Return the (x, y) coordinate for the center point of the cell that contains the specified text.  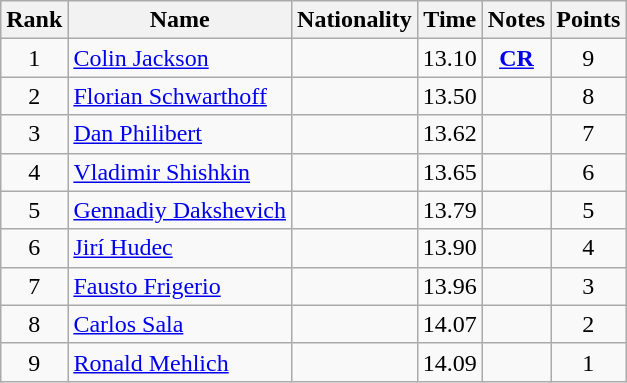
13.10 (450, 58)
Jirí Hudec (180, 248)
Gennadiy Dakshevich (180, 210)
Time (450, 20)
13.62 (450, 134)
Vladimir Shishkin (180, 172)
13.90 (450, 248)
13.50 (450, 96)
Points (588, 20)
13.65 (450, 172)
14.09 (450, 362)
Nationality (355, 20)
Fausto Frigerio (180, 286)
13.96 (450, 286)
CR (516, 58)
14.07 (450, 324)
Ronald Mehlich (180, 362)
Colin Jackson (180, 58)
Carlos Sala (180, 324)
Name (180, 20)
Florian Schwarthoff (180, 96)
Rank (34, 20)
13.79 (450, 210)
Notes (516, 20)
Dan Philibert (180, 134)
